Search for the cell housing the specified text and yield its [x, y] center coordinate. 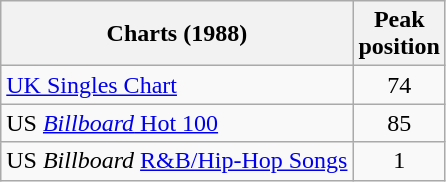
74 [399, 85]
Charts (1988) [177, 34]
Peakposition [399, 34]
1 [399, 161]
US Billboard R&B/Hip-Hop Songs [177, 161]
UK Singles Chart [177, 85]
US Billboard Hot 100 [177, 123]
85 [399, 123]
